From the cell containing the given text, extract its center point as (X, Y) coordinate. 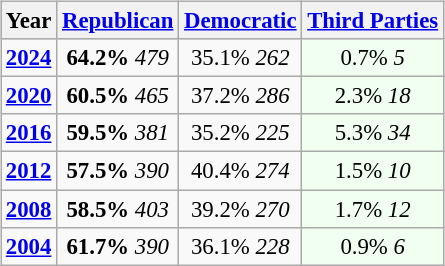
2008 (29, 209)
2020 (29, 96)
39.2% 270 (240, 209)
Year (29, 21)
Republican (118, 21)
2024 (29, 58)
58.5% 403 (118, 209)
40.4% 274 (240, 171)
Third Parties (373, 21)
2012 (29, 171)
64.2% 479 (118, 58)
35.1% 262 (240, 58)
0.7% 5 (373, 58)
57.5% 390 (118, 171)
Democratic (240, 21)
59.5% 381 (118, 133)
36.1% 228 (240, 246)
1.5% 10 (373, 171)
2004 (29, 246)
2016 (29, 133)
61.7% 390 (118, 246)
5.3% 34 (373, 133)
2.3% 18 (373, 96)
1.7% 12 (373, 209)
37.2% 286 (240, 96)
35.2% 225 (240, 133)
0.9% 6 (373, 246)
60.5% 465 (118, 96)
